Pinpoint the cell where the given text exists, returning its [X, Y] midpoint coordinate. 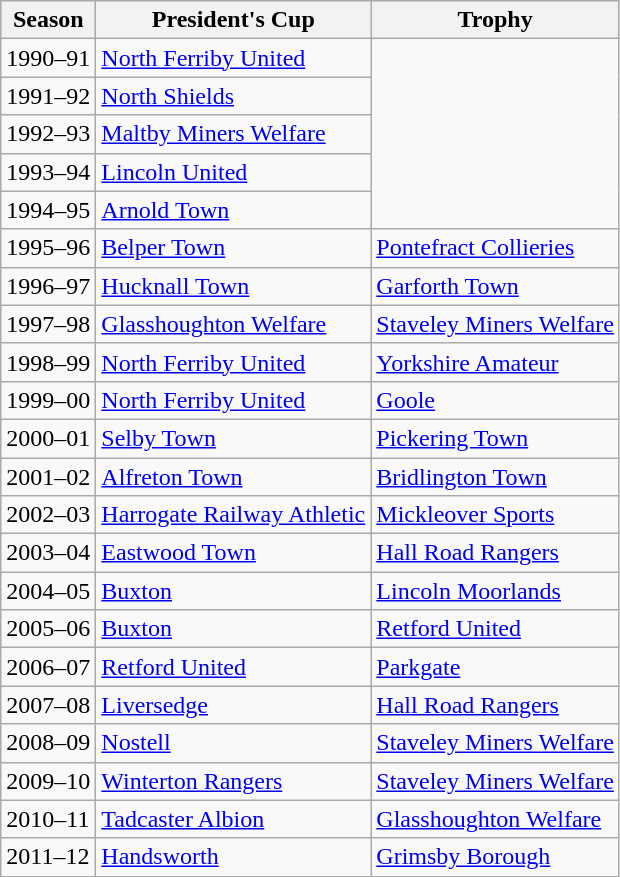
2005–06 [48, 629]
2008–09 [48, 743]
Season [48, 20]
Handsworth [234, 857]
Hucknall Town [234, 286]
Liversedge [234, 705]
Lincoln United [234, 172]
Harrogate Railway Athletic [234, 515]
1990–91 [48, 58]
2002–03 [48, 515]
2006–07 [48, 667]
1998–99 [48, 362]
Belper Town [234, 248]
2010–11 [48, 819]
2007–08 [48, 705]
1997–98 [48, 324]
1995–96 [48, 248]
Alfreton Town [234, 477]
1993–94 [48, 172]
1999–00 [48, 400]
President's Cup [234, 20]
2011–12 [48, 857]
1992–93 [48, 134]
Eastwood Town [234, 553]
2003–04 [48, 553]
Winterton Rangers [234, 781]
2009–10 [48, 781]
Mickleover Sports [496, 515]
Grimsby Borough [496, 857]
Lincoln Moorlands [496, 591]
Nostell [234, 743]
Yorkshire Amateur [496, 362]
Selby Town [234, 438]
2001–02 [48, 477]
1991–92 [48, 96]
Trophy [496, 20]
Garforth Town [496, 286]
1996–97 [48, 286]
Parkgate [496, 667]
2000–01 [48, 438]
Pickering Town [496, 438]
Arnold Town [234, 210]
Tadcaster Albion [234, 819]
Goole [496, 400]
2004–05 [48, 591]
Pontefract Collieries [496, 248]
North Shields [234, 96]
Bridlington Town [496, 477]
Maltby Miners Welfare [234, 134]
1994–95 [48, 210]
